Return (x, y) of the center of cell containing provided text 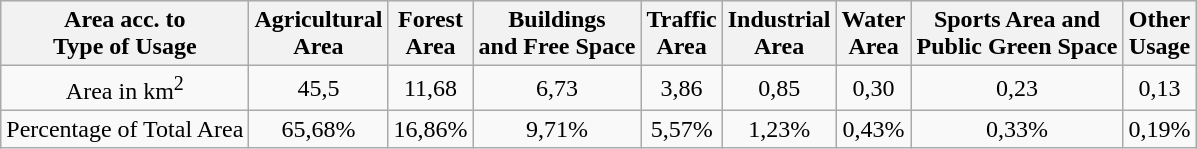
11,68 (430, 88)
Sports Area andPublic Green Space (1017, 34)
ForestArea (430, 34)
65,68% (318, 129)
AgriculturalArea (318, 34)
16,86% (430, 129)
45,5 (318, 88)
6,73 (557, 88)
0,33% (1017, 129)
WaterArea (874, 34)
Buildingsand Free Space (557, 34)
1,23% (779, 129)
TrafficArea (682, 34)
5,57% (682, 129)
0,23 (1017, 88)
IndustrialArea (779, 34)
OtherUsage (1160, 34)
0,13 (1160, 88)
Area acc. toType of Usage (125, 34)
0,85 (779, 88)
0,30 (874, 88)
3,86 (682, 88)
0,19% (1160, 129)
Percentage of Total Area (125, 129)
9,71% (557, 129)
Area in km2 (125, 88)
0,43% (874, 129)
